Provide the [X, Y] coordinate of the cell's center where the given text is located.  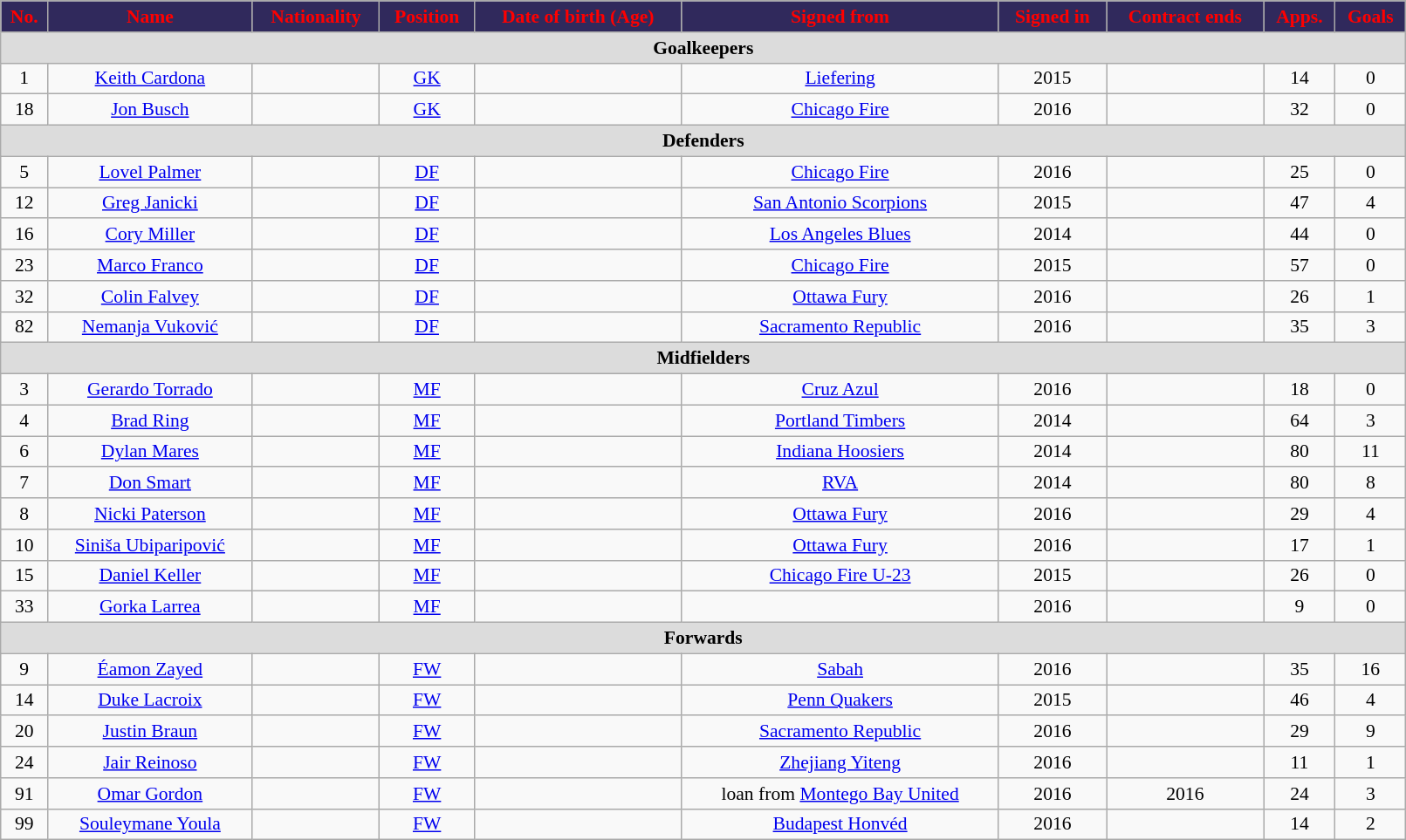
Brad Ring [150, 420]
RVA [840, 483]
Liefering [840, 79]
Nationality [316, 17]
Signed in [1053, 17]
Gerardo Torrado [150, 390]
91 [24, 794]
Contract ends [1185, 17]
Keith Cardona [150, 79]
Signed from [840, 17]
Penn Quakers [840, 700]
Marco Franco [150, 265]
Forwards [703, 639]
99 [24, 824]
Duke Lacroix [150, 700]
Los Angeles Blues [840, 235]
Budapest Honvéd [840, 824]
57 [1300, 265]
Nemanja Vuković [150, 327]
Omar Gordon [150, 794]
Jair Reinoso [150, 762]
Souleymane Youla [150, 824]
Position [428, 17]
33 [24, 607]
Daniel Keller [150, 576]
17 [1300, 545]
Midfielders [703, 359]
Date of birth (Age) [578, 17]
7 [24, 483]
No. [24, 17]
Éamon Zayed [150, 669]
5 [24, 172]
82 [24, 327]
6 [24, 452]
Portland Timbers [840, 420]
Greg Janicki [150, 203]
Dylan Mares [150, 452]
Nicki Paterson [150, 514]
Cruz Azul [840, 390]
Colin Falvey [150, 297]
23 [24, 265]
25 [1300, 172]
Chicago Fire U-23 [840, 576]
2 [1370, 824]
Sabah [840, 669]
Gorka Larrea [150, 607]
12 [24, 203]
Zhejiang Yiteng [840, 762]
15 [24, 576]
44 [1300, 235]
Jon Busch [150, 110]
loan from Montego Bay United [840, 794]
20 [24, 732]
47 [1300, 203]
64 [1300, 420]
Indiana Hoosiers [840, 452]
Siniša Ubiparipović [150, 545]
Don Smart [150, 483]
Lovel Palmer [150, 172]
San Antonio Scorpions [840, 203]
Defenders [703, 141]
Apps. [1300, 17]
Goalkeepers [703, 48]
10 [24, 545]
Name [150, 17]
Justin Braun [150, 732]
Cory Miller [150, 235]
Goals [1370, 17]
46 [1300, 700]
